Capture the cell that displays the provided text and extract its (x, y) central coordinate. 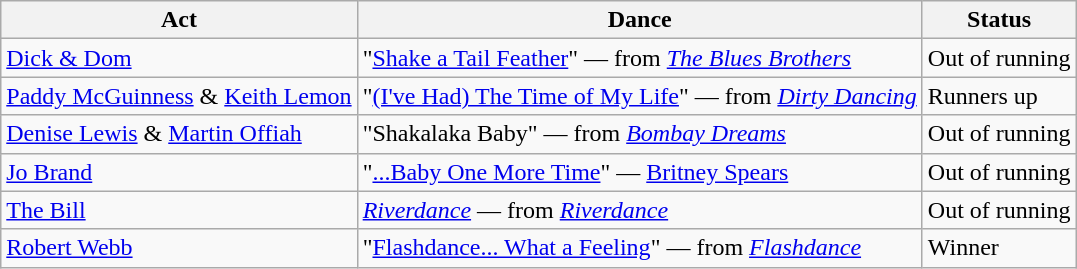
Dick & Dom (179, 58)
Denise Lewis & Martin Offiah (179, 134)
"Shakalaka Baby" — from Bombay Dreams (640, 134)
Runners up (999, 96)
Act (179, 20)
"...Baby One More Time" — Britney Spears (640, 172)
Dance (640, 20)
Paddy McGuinness & Keith Lemon (179, 96)
Riverdance — from Riverdance (640, 210)
"Shake a Tail Feather" — from The Blues Brothers (640, 58)
Winner (999, 248)
Robert Webb (179, 248)
"Flashdance... What a Feeling" — from Flashdance (640, 248)
"(I've Had) The Time of My Life" — from Dirty Dancing (640, 96)
The Bill (179, 210)
Jo Brand (179, 172)
Status (999, 20)
